For the text-containing cell, return its midpoint in [x, y] coordinate format. 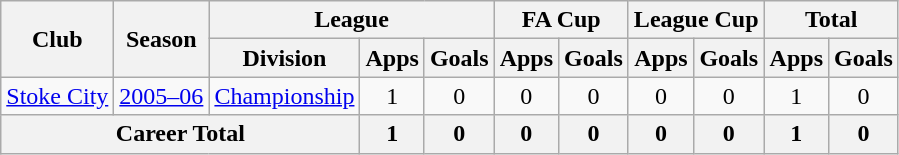
Division [284, 58]
League Cup [696, 20]
Club [58, 39]
Stoke City [58, 96]
FA Cup [561, 20]
Championship [284, 96]
Season [162, 39]
Career Total [180, 134]
2005–06 [162, 96]
League [352, 20]
Total [831, 20]
